Find where the given text appears and provide that cell's center as [X, Y] coordinate. 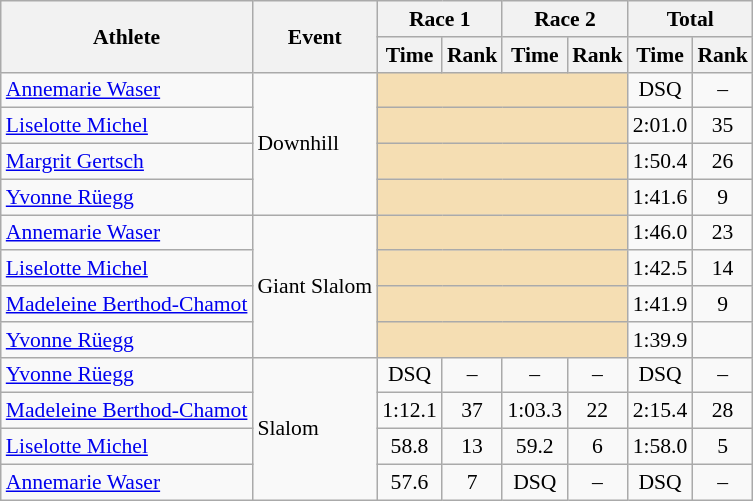
1:41.6 [660, 197]
7 [472, 482]
35 [722, 126]
59.2 [534, 447]
13 [472, 447]
26 [722, 162]
28 [722, 411]
Athlete [127, 36]
Race 1 [440, 19]
Event [314, 36]
22 [598, 411]
6 [598, 447]
Race 2 [564, 19]
2:01.0 [660, 126]
1:58.0 [660, 447]
57.6 [410, 482]
Downhill [314, 143]
Giant Slalom [314, 286]
1:12.1 [410, 411]
1:42.5 [660, 269]
1:41.9 [660, 304]
5 [722, 447]
1:03.3 [534, 411]
23 [722, 233]
Total [690, 19]
1:46.0 [660, 233]
Margrit Gertsch [127, 162]
Slalom [314, 428]
1:50.4 [660, 162]
2:15.4 [660, 411]
37 [472, 411]
58.8 [410, 447]
14 [722, 269]
1:39.9 [660, 340]
